Locate the cell with the specified text and output its (x, y) center coordinate. 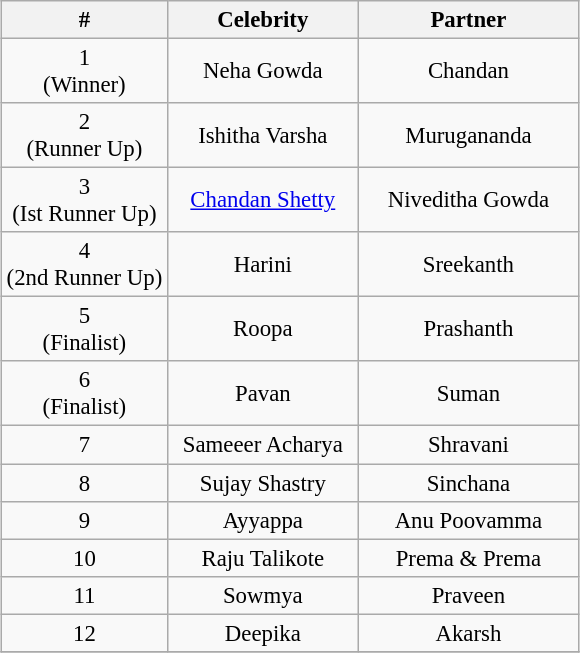
Chandan (468, 70)
4(2nd Runner Up) (84, 264)
9 (84, 520)
Ishitha Varsha (264, 136)
12 (84, 633)
Chandan Shetty (264, 200)
Prema & Prema (468, 558)
Shravani (468, 445)
Pavan (264, 394)
6(Finalist) (84, 394)
Partner (468, 20)
1(Winner) (84, 70)
Sinchana (468, 483)
Suman (468, 394)
5(Finalist) (84, 330)
Murugananda (468, 136)
Harini (264, 264)
# (84, 20)
10 (84, 558)
Anu Poovamma (468, 520)
Ayyappa (264, 520)
Deepika (264, 633)
Celebrity (264, 20)
Akarsh (468, 633)
Sujay Shastry (264, 483)
Sreekanth (468, 264)
Neha Gowda (264, 70)
Sameeer Acharya (264, 445)
Raju Talikote (264, 558)
7 (84, 445)
Praveen (468, 595)
2(Runner Up) (84, 136)
Niveditha Gowda (468, 200)
Roopa (264, 330)
3(Ist Runner Up) (84, 200)
Prashanth (468, 330)
Sowmya (264, 595)
8 (84, 483)
11 (84, 595)
